Determine the (x, y) coordinate at the center of the cell enclosing the given text.  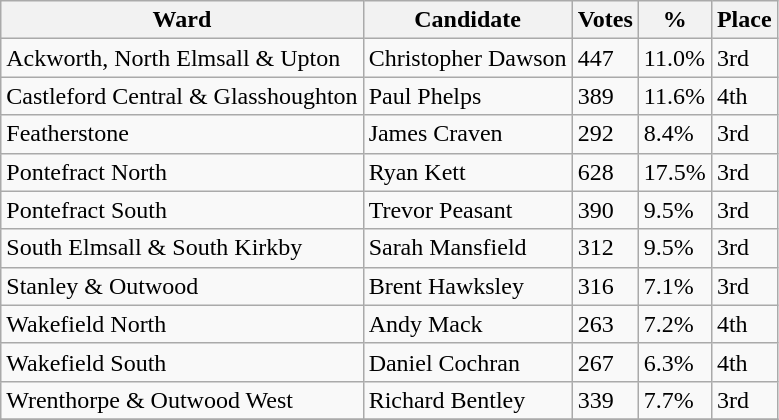
James Craven (468, 134)
Candidate (468, 20)
Wakefield South (182, 362)
628 (605, 172)
Ackworth, North Elmsall & Upton (182, 58)
7.7% (674, 400)
Sarah Mansfield (468, 248)
Christopher Dawson (468, 58)
Richard Bentley (468, 400)
Paul Phelps (468, 96)
312 (605, 248)
339 (605, 400)
316 (605, 286)
7.2% (674, 324)
447 (605, 58)
11.6% (674, 96)
Place (744, 20)
Brent Hawksley (468, 286)
390 (605, 210)
17.5% (674, 172)
263 (605, 324)
South Elmsall & South Kirkby (182, 248)
Trevor Peasant (468, 210)
267 (605, 362)
7.1% (674, 286)
Wrenthorpe & Outwood West (182, 400)
Votes (605, 20)
Pontefract North (182, 172)
8.4% (674, 134)
389 (605, 96)
Wakefield North (182, 324)
6.3% (674, 362)
Castleford Central & Glasshoughton (182, 96)
292 (605, 134)
Stanley & Outwood (182, 286)
Daniel Cochran (468, 362)
Pontefract South (182, 210)
Ward (182, 20)
Ryan Kett (468, 172)
Featherstone (182, 134)
11.0% (674, 58)
Andy Mack (468, 324)
% (674, 20)
